Find where the given text appears and provide that cell's center as (X, Y) coordinate. 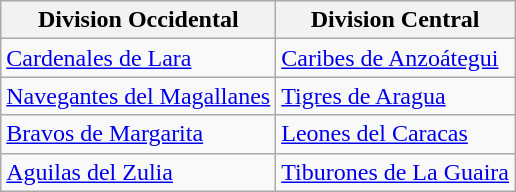
Cardenales de Lara (138, 58)
Leones del Caracas (396, 134)
Aguilas del Zulia (138, 172)
Division Central (396, 20)
Tigres de Aragua (396, 96)
Division Occidental (138, 20)
Navegantes del Magallanes (138, 96)
Bravos de Margarita (138, 134)
Caribes de Anzoátegui (396, 58)
Tiburones de La Guaira (396, 172)
